Provide the [X, Y] coordinate of the cell's center where the given text is located.  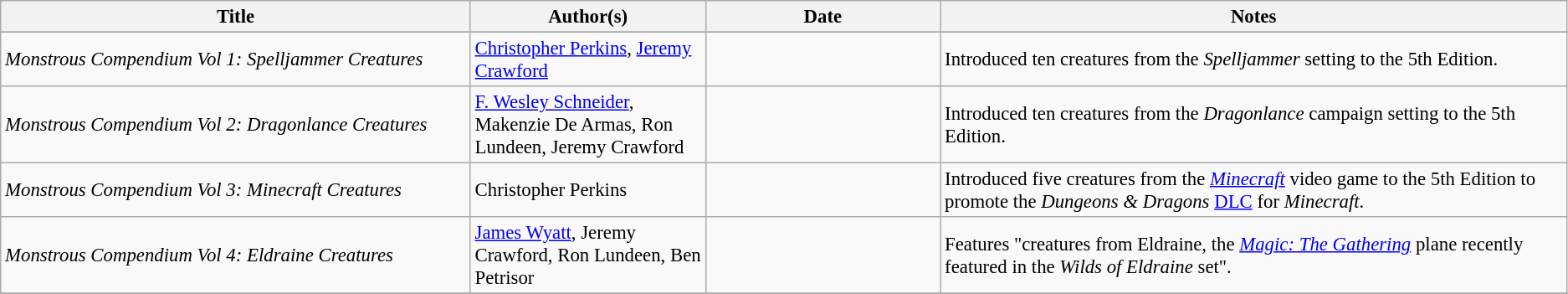
Christopher Perkins, Jeremy Crawford [587, 60]
Title [236, 17]
Monstrous Compendium Vol 2: Dragonlance Creatures [236, 125]
Introduced five creatures from the Minecraft video game to the 5th Edition to promote the Dungeons & Dragons DLC for Minecraft. [1253, 191]
Introduced ten creatures from the Dragonlance campaign setting to the 5th Edition. [1253, 125]
Monstrous Compendium Vol 3: Minecraft Creatures [236, 191]
Monstrous Compendium Vol 1: Spelljammer Creatures [236, 60]
Notes [1253, 17]
Introduced ten creatures from the Spelljammer setting to the 5th Edition. [1253, 60]
Christopher Perkins [587, 191]
F. Wesley Schneider, Makenzie De Armas, Ron Lundeen, Jeremy Crawford [587, 125]
Date [823, 17]
Monstrous Compendium Vol 4: Eldraine Creatures [236, 255]
James Wyatt, Jeremy Crawford, Ron Lundeen, Ben Petrisor [587, 255]
Features "creatures from Eldraine, the Magic: The Gathering plane recently featured in the Wilds of Eldraine set". [1253, 255]
Author(s) [587, 17]
